For the text-containing cell, return its midpoint in [x, y] coordinate format. 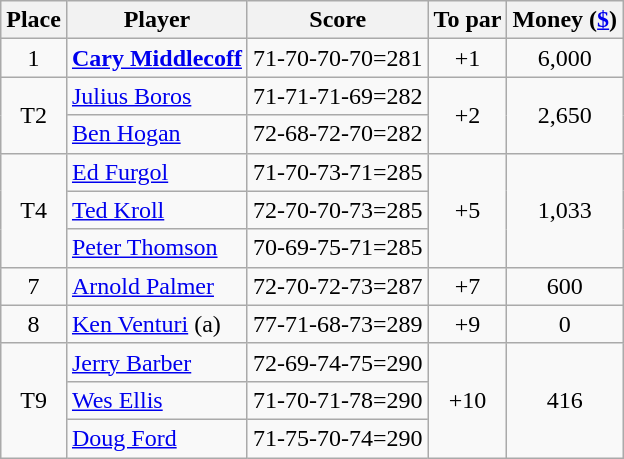
Peter Thomson [156, 248]
Ed Furgol [156, 172]
T2 [34, 115]
Arnold Palmer [156, 286]
416 [565, 400]
+7 [468, 286]
72-69-74-75=290 [338, 362]
Cary Middlecoff [156, 58]
71-70-71-78=290 [338, 400]
600 [565, 286]
7 [34, 286]
77-71-68-73=289 [338, 324]
Ted Kroll [156, 210]
Julius Boros [156, 96]
72-68-72-70=282 [338, 134]
+2 [468, 115]
8 [34, 324]
72-70-70-73=285 [338, 210]
+1 [468, 58]
72-70-72-73=287 [338, 286]
71-75-70-74=290 [338, 438]
0 [565, 324]
T9 [34, 400]
Score [338, 20]
Ken Venturi (a) [156, 324]
+9 [468, 324]
T4 [34, 210]
Player [156, 20]
1,033 [565, 210]
Money ($) [565, 20]
71-70-73-71=285 [338, 172]
Ben Hogan [156, 134]
Doug Ford [156, 438]
Jerry Barber [156, 362]
+5 [468, 210]
To par [468, 20]
Wes Ellis [156, 400]
70-69-75-71=285 [338, 248]
71-70-70-70=281 [338, 58]
2,650 [565, 115]
1 [34, 58]
71-71-71-69=282 [338, 96]
Place [34, 20]
+10 [468, 400]
6,000 [565, 58]
